Pinpoint the cell where the given text exists, returning its (x, y) midpoint coordinate. 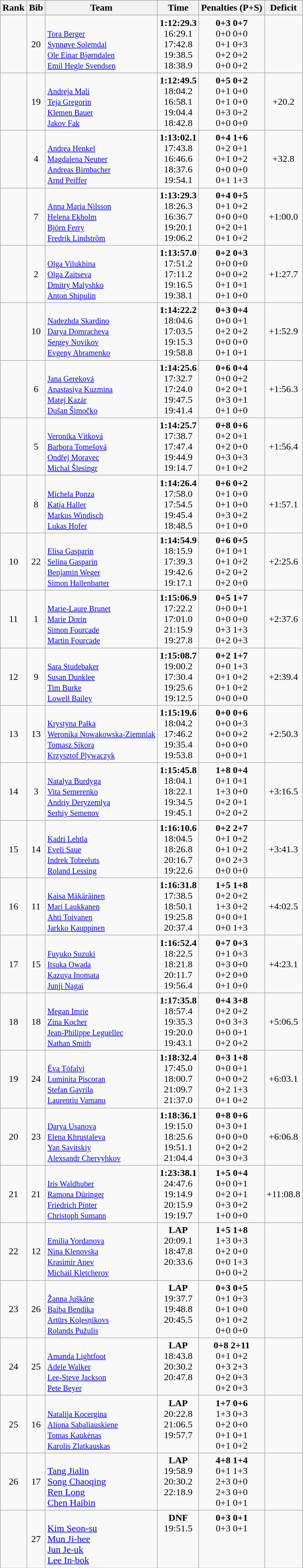
1:17:35.818:57.419:35.319:20.019:43.1 (178, 1022)
+4:02.5 (283, 907)
0+4 0+50+1 0+20+0 0+00+2 0+10+1 0+2 (231, 217)
+6:06.8 (283, 1137)
+32.8 (283, 159)
1:14:26.417:58.017:54.519:45.418:48.5 (178, 504)
1+5 1+80+2 0+21+3 0+20+0 0+10+0 1+3 (231, 907)
0+8 2+110+1 0+20+3 2+30+2 0+30+2 0+3 (231, 1366)
Tora BergerSynnøve SolemdalOle Einar BjørndalenEmil Hegle Svendsen (102, 44)
5 (36, 446)
DNF19:51.5 (178, 1539)
1:16:10.618:04.518:26.820:16.719:22.6 (178, 849)
0+8 0+60+3 0+10+0 0+00+2 0+20+3 0+3 (231, 1137)
0+5 1+70+0 0+10+0 0+00+3 1+30+2 0+3 (231, 619)
LAP19:37.719:48.820:45.5 (178, 1309)
Anna Maria NilssonHelena EkholmBjörn FerryFredrik Lindström (102, 217)
Darya UsanovaElena KhrustalevaYan SavitskiyAlexsandr Chervyhkov (102, 1137)
1+8 0+40+1 0+11+3 0+00+2 0+10+2 0+2 (231, 792)
Megan ImrieZina KocherJean-Philippe LeguellecNathan Smith (102, 1022)
Natalija KocerginaAliona SabaliauskieneTomas KaukėnasKarolis Zlatkauskas (102, 1424)
Team (102, 8)
LAP19:58.920:30.222:18.9 (178, 1481)
0+2 1+70+0 1+30+1 0+20+1 0+20+0 0+0 (231, 677)
Marie-Laure BrunetMarie DorinSimon FourcadeMartin Fourcade (102, 619)
1:18:36.119:15.018:25.619:51.121:04.4 (178, 1137)
0+3 0+40+0 0+10+2 0+20+0 0+00+1 0+1 (231, 331)
Rank (13, 8)
Kadri LehtlaEveli SaueIndrek TobrelutsRoland Lessing (102, 849)
+1:56.3 (283, 389)
LAP20:09.118:47.820:33.6 (178, 1251)
+2:37.6 (283, 619)
4+8 1+40+1 1+32+3 0+02+3 0+00+1 0+1 (231, 1481)
1:14:25.617:32.717:24.019:47.519:41.4 (178, 389)
Natalya BurdygaVita SemerenkoAndriy DeryzemlyaSerhiy Semenov (102, 792)
+2:39.4 (283, 677)
27 (36, 1539)
+4:23.1 (283, 964)
0+5 0+20+1 0+00+1 0+00+3 0+20+0 0+0 (231, 102)
+3:16.5 (283, 792)
Kim Seon-suMun Ji-heeJun Je-ukLee In-bok (102, 1539)
Time (178, 8)
1:12:29.316:29.117:42.819:38.518:38.9 (178, 44)
1:15:45.818:04.118:22.119:34.519:45.1 (178, 792)
LAP18:43.820:30.220:47.8 (178, 1366)
+11:08.8 (283, 1194)
0+0 0+60+0 0+30+0 0+20+0 0+00+0 0+1 (231, 734)
1:16:52.418:22.518:21.820:11.719:56.4 (178, 964)
Jana GerekováAnastasiya KuzminaMatej KazárDušan Šimočko (102, 389)
Andreja MaliTeja GregorinKlemen BauerJakov Fak (102, 102)
Olga VilukhinaOlga ZaitsevaDmitry MalyshkoAnton Shipulin (102, 274)
Sara StudebakerSusan DunkleeTim BurkeLowell Bailey (102, 677)
+6:03.1 (283, 1079)
0+6 0+40+0 0+20+2 0+10+3 0+10+1 0+0 (231, 389)
0+3 0+10+3 0+1 (231, 1539)
0+2 0+30+0 0+00+0 0+20+1 0+10+1 0+0 (231, 274)
1:16:31.817:38.518:50.119:25.820:37.4 (178, 907)
Kaisa MäkäräinenMari LaukkanenAhti ToivanenJarkko Kauppinen (102, 907)
Andrea HenkelMagdalena NeunerAndreas BirnbacherArnd Peiffer (102, 159)
1:23:38.124:47.619:14.920:15.919:19.7 (178, 1194)
Michela PonzaKatja HallerMarkus WindischLukas Hofer (102, 504)
0+8 0+60+2 0+10+2 0+00+3 0+30+1 0+2 (231, 446)
1+5 0+40+0 0+10+2 0+10+3 0+21+0 0+0 (231, 1194)
+2:50.3 (283, 734)
Bib (36, 8)
0+3 1+80+0 0+10+0 0+20+2 1+30+1 0+2 (231, 1079)
Elisa GasparinSelina GasparinBenjamin WegerSimon Hallenbarter (102, 561)
4 (36, 159)
Veronika VítkováBarbora TomešováOndřej MoravecMichal Šlesingr (102, 446)
+1:27.7 (283, 274)
1:13:02.117:43.816:46.618:37.619:54.1 (178, 159)
1+5 1+81+3 0+30+2 0+00+0 1+30+0 0+2 (231, 1251)
Žanna JuškāneBaiba BendikaArtūrs KoļesņikovsRolands Pužulis (102, 1309)
Deficit (283, 8)
Emilia YordanovaNina KlenovskaKrasimir AnevMichail Kletcherov (102, 1251)
1:15:08.719:00.217:30.419:25.619:12.5 (178, 677)
Éva TófalviLuminita PiscoranStefan GavrilaLaurentiu Vamanu (102, 1079)
0+3 0+50+1 0+30+1 0+00+1 0+20+0 0+0 (231, 1309)
Nadezhda SkardinoDarya DomrachevaSergey NovikovEvgeny Abramenko (102, 331)
1:14:54.918:15.917:39.319:42.619:17.1 (178, 561)
9 (36, 677)
LAP20:22.821:06.519:57.7 (178, 1424)
+1:56.4 (283, 446)
1:13:29.318:26.316:36.719:20.119:06.2 (178, 217)
3 (36, 792)
+1:57.1 (283, 504)
1:18:32.417:45.018:00.721:09.721:37.0 (178, 1079)
+2:25.6 (283, 561)
1 (36, 619)
2 (36, 274)
Iris WaldhuberRamona DüringerFriedrich PinterChristoph Sumann (102, 1194)
0+6 0+50+1 0+10+1 0+20+2 0+20+2 0+0 (231, 561)
Amanda LightfootAdele WalkerLee-Steve JacksonPete Beyer (102, 1366)
+3:41.3 (283, 849)
1:14:22.218:04.617:03.519:15.319:58.8 (178, 331)
0+6 0+20+1 0+00+1 0+00+3 0+20+1 0+0 (231, 504)
1:15:06.917:22.217:01.021:15.919:27.8 (178, 619)
Fuyuko SuzukiItsuka OwadaKazuya InomataJunji Nagai (102, 964)
1:12:49.518:04.216:58.119:04.418:42.8 (178, 102)
6 (36, 389)
1+7 0+61+3 0+30+2 0+00+1 0+10+1 0+2 (231, 1424)
0+4 3+80+2 0+20+0 3+30+0 0+10+2 0+2 (231, 1022)
1:14:25.717:38.717:47.419:44.919:14.7 (178, 446)
+5:06.5 (283, 1022)
0+7 0+30+1 0+30+3 0+00+2 0+00+1 0+0 (231, 964)
8 (36, 504)
Penalties (P+S) (231, 8)
Tang JialinSong ChaoqingRen LongChen Haibin (102, 1481)
0+2 2+70+1 0+20+1 0+20+0 2+30+0 0+0 (231, 849)
+1:00.0 (283, 217)
1:15:19.618:04.217:46.219:35.419:53.8 (178, 734)
0+4 1+60+2 0+10+1 0+20+0 0+00+1 1+3 (231, 159)
+20.2 (283, 102)
0+3 0+70+0 0+00+1 0+30+2 0+20+0 0+2 (231, 44)
7 (36, 217)
+1:52.9 (283, 331)
Krystyna PałkaWeronika Nowakowska-ZiemniakTomasz SikoraKrzysztof Plywaczyk (102, 734)
1:13:57.017:51.217:11.219:16.519:38.1 (178, 274)
